Extract the (X, Y) coordinate from the center of the cell holding the provided text.  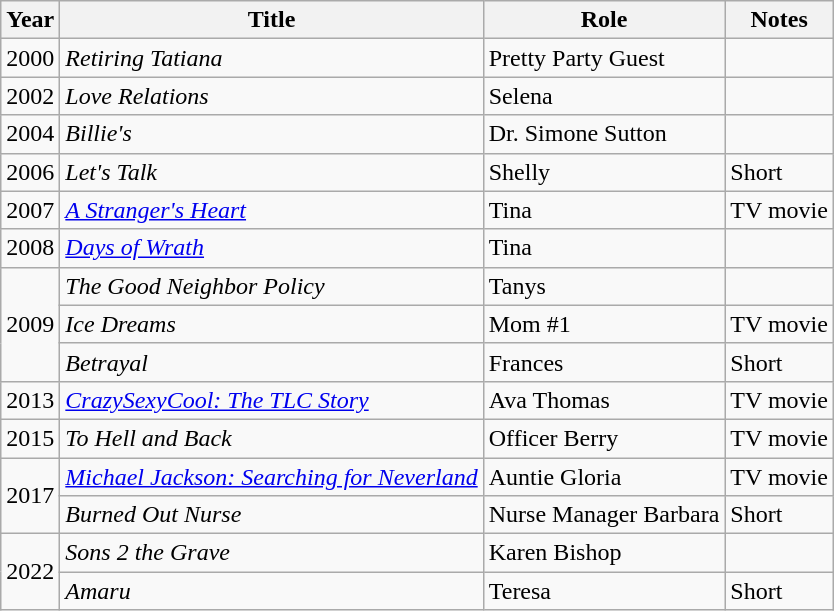
2017 (30, 496)
Notes (780, 20)
2009 (30, 324)
Ice Dreams (272, 324)
2007 (30, 210)
2015 (30, 438)
Retiring Tatiana (272, 58)
Auntie Gloria (604, 477)
Officer Berry (604, 438)
2000 (30, 58)
Pretty Party Guest (604, 58)
2008 (30, 248)
Days of Wrath (272, 248)
2013 (30, 400)
Let's Talk (272, 172)
Betrayal (272, 362)
The Good Neighbor Policy (272, 286)
Billie's (272, 134)
Role (604, 20)
Teresa (604, 591)
Dr. Simone Sutton (604, 134)
Love Relations (272, 96)
Selena (604, 96)
Burned Out Nurse (272, 515)
2022 (30, 572)
Frances (604, 362)
2004 (30, 134)
CrazySexyCool: The TLC Story (272, 400)
To Hell and Back (272, 438)
Title (272, 20)
Mom #1 (604, 324)
Ava Thomas (604, 400)
A Stranger's Heart (272, 210)
Michael Jackson: Searching for Neverland (272, 477)
Nurse Manager Barbara (604, 515)
Tanys (604, 286)
Amaru (272, 591)
Year (30, 20)
Karen Bishop (604, 553)
2006 (30, 172)
Shelly (604, 172)
2002 (30, 96)
Sons 2 the Grave (272, 553)
